Return (x, y) of the center of cell containing provided text 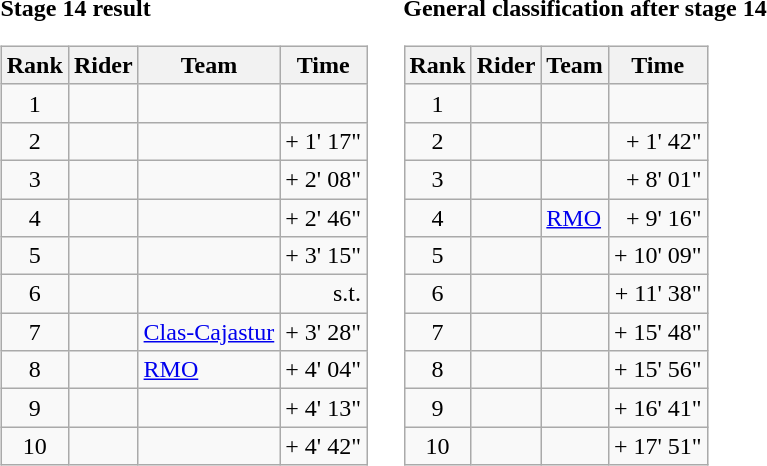
+ 2' 46" (324, 217)
+ 4' 04" (324, 370)
+ 1' 42" (658, 141)
+ 15' 48" (658, 332)
+ 4' 13" (324, 408)
+ 10' 09" (658, 256)
Clas-Cajastur (209, 332)
+ 4' 42" (324, 446)
+ 8' 01" (658, 179)
+ 9' 16" (658, 217)
+ 3' 15" (324, 256)
+ 11' 38" (658, 294)
+ 2' 08" (324, 179)
+ 15' 56" (658, 370)
+ 17' 51" (658, 446)
+ 16' 41" (658, 408)
+ 3' 28" (324, 332)
s.t. (324, 294)
+ 1' 17" (324, 141)
